Determine the (X, Y) coordinate at the center of the cell enclosing the given text.  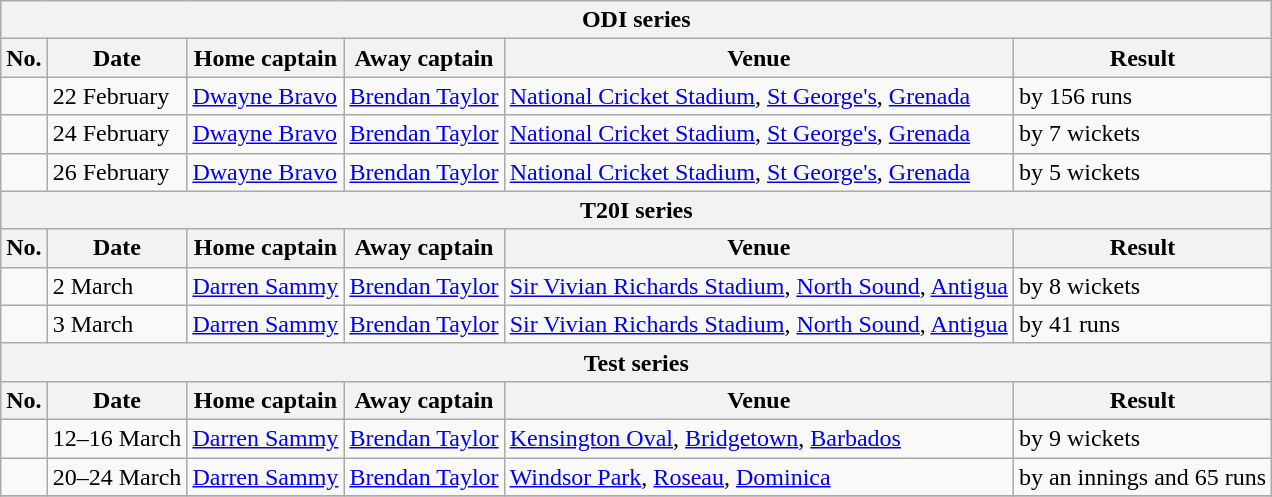
Windsor Park, Roseau, Dominica (758, 477)
by 5 wickets (1142, 172)
by 41 runs (1142, 324)
22 February (117, 96)
by 9 wickets (1142, 438)
by 8 wickets (1142, 286)
24 February (117, 134)
Test series (636, 362)
by 7 wickets (1142, 134)
26 February (117, 172)
3 March (117, 324)
by 156 runs (1142, 96)
20–24 March (117, 477)
by an innings and 65 runs (1142, 477)
Kensington Oval, Bridgetown, Barbados (758, 438)
2 March (117, 286)
12–16 March (117, 438)
ODI series (636, 20)
T20I series (636, 210)
